Determine the [x, y] coordinate at the center of the cell enclosing the given text.  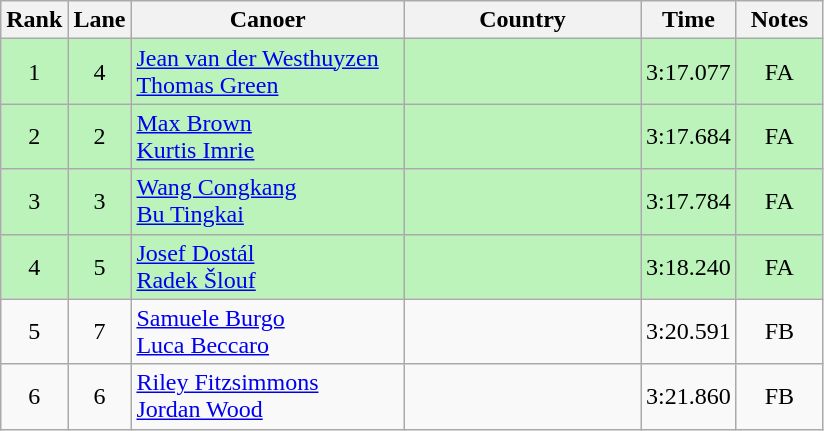
Samuele BurgoLuca Beccaro [268, 332]
7 [100, 332]
Josef DostálRadek Šlouf [268, 266]
Riley FitzsimmonsJordan Wood [268, 396]
3:17.077 [689, 72]
3:17.784 [689, 202]
Country [522, 20]
3:20.591 [689, 332]
Time [689, 20]
3:17.684 [689, 136]
Jean van der WesthuyzenThomas Green [268, 72]
3:21.860 [689, 396]
Lane [100, 20]
Canoer [268, 20]
Notes [779, 20]
Rank [34, 20]
3:18.240 [689, 266]
Max BrownKurtis Imrie [268, 136]
Wang CongkangBu Tingkai [268, 202]
1 [34, 72]
